Find where the given text appears and provide that cell's center as (X, Y) coordinate. 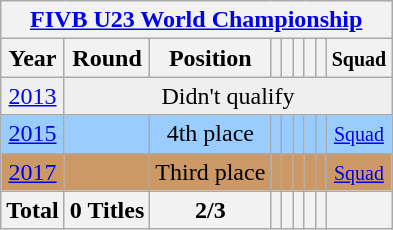
Year (33, 58)
0 Titles (107, 210)
2/3 (210, 210)
2017 (33, 172)
2015 (33, 134)
Didn't qualify (228, 96)
Third place (210, 172)
2013 (33, 96)
Position (210, 58)
Round (107, 58)
FIVB U23 World Championship (196, 20)
Total (33, 210)
4th place (210, 134)
